Detect which cell encompasses the target text, then output its (x, y) center coordinate. 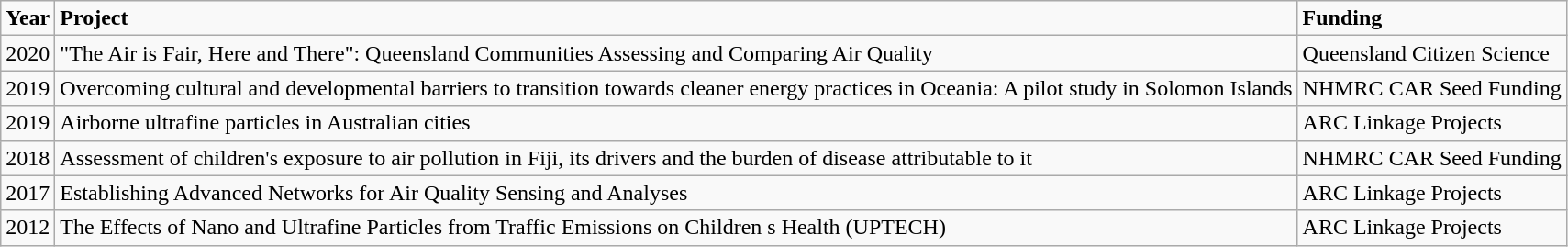
2018 (28, 158)
Year (28, 18)
Establishing Advanced Networks for Air Quality Sensing and Analyses (676, 193)
Overcoming cultural and developmental barriers to transition towards cleaner energy practices in Oceania: A pilot study in Solomon Islands (676, 88)
Assessment of children's exposure to air pollution in Fiji, its drivers and the burden of disease attributable to it (676, 158)
Queensland Citizen Science (1431, 53)
The Effects of Nano and Ultrafine Particles from Traffic Emissions on Children s Health (UPTECH) (676, 228)
"The Air is Fair, Here and There": Queensland Communities Assessing and Comparing Air Quality (676, 53)
Funding (1431, 18)
2012 (28, 228)
2020 (28, 53)
2017 (28, 193)
Airborne ultrafine particles in Australian cities (676, 123)
Project (676, 18)
